For the text-containing cell, return its midpoint in [X, Y] coordinate format. 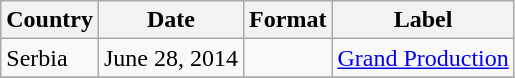
June 28, 2014 [170, 58]
Country [50, 20]
Label [423, 20]
Grand Production [423, 58]
Date [170, 20]
Format [288, 20]
Serbia [50, 58]
